Return (X, Y) of the center of cell containing provided text 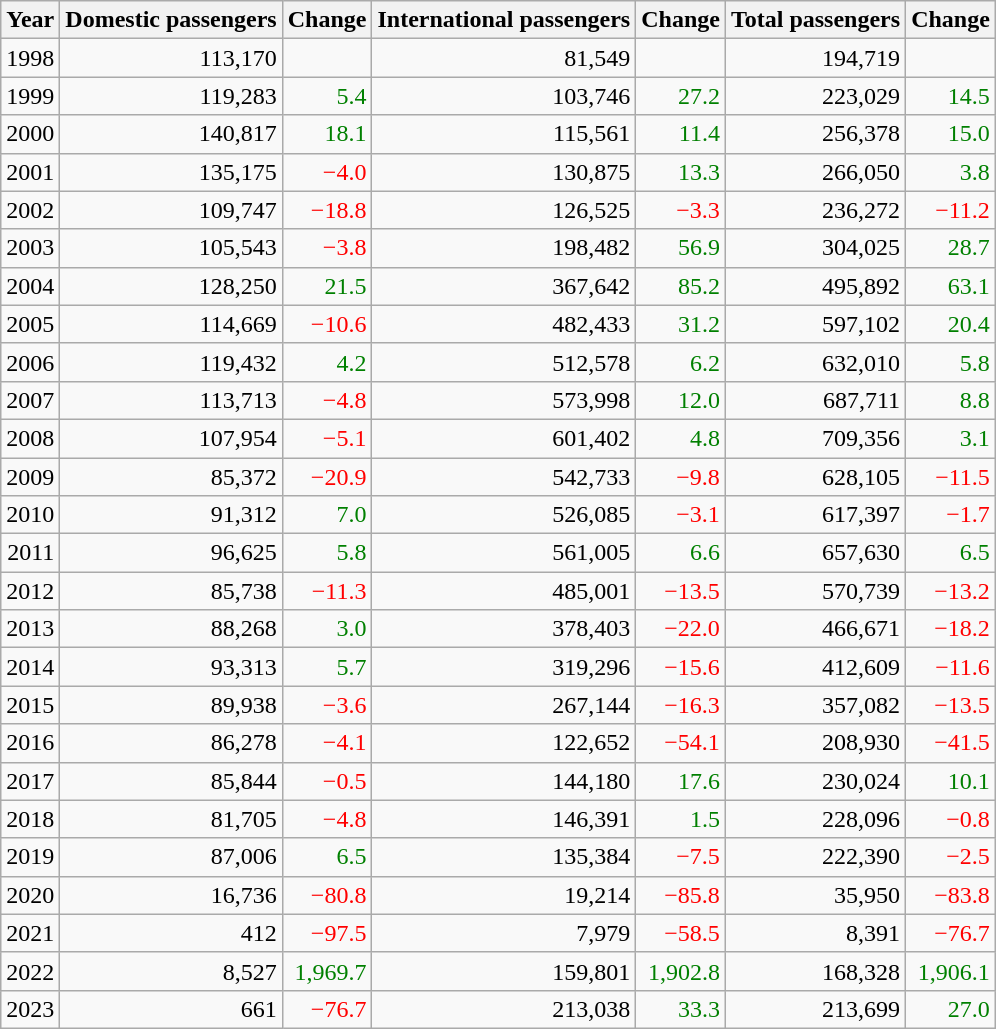
2003 (30, 248)
33.3 (681, 1009)
12.0 (681, 400)
31.2 (681, 324)
−80.8 (327, 895)
−2.5 (951, 857)
105,543 (171, 248)
7,979 (504, 933)
230,024 (815, 781)
7.0 (327, 515)
−11.6 (951, 667)
2007 (30, 400)
687,711 (815, 400)
−3.8 (327, 248)
2017 (30, 781)
−22.0 (681, 629)
2009 (30, 477)
28.7 (951, 248)
113,170 (171, 58)
6.2 (681, 362)
2016 (30, 743)
228,096 (815, 819)
Year (30, 20)
85,372 (171, 477)
96,625 (171, 553)
27.2 (681, 96)
81,549 (504, 58)
213,699 (815, 1009)
222,390 (815, 857)
542,733 (504, 477)
−11.5 (951, 477)
357,082 (815, 705)
89,938 (171, 705)
2002 (30, 210)
−3.6 (327, 705)
194,719 (815, 58)
304,025 (815, 248)
21.5 (327, 286)
−3.3 (681, 210)
3.0 (327, 629)
2021 (30, 933)
−41.5 (951, 743)
107,954 (171, 438)
319,296 (504, 667)
2000 (30, 134)
15.0 (951, 134)
485,001 (504, 591)
1998 (30, 58)
8.8 (951, 400)
412 (171, 933)
8,391 (815, 933)
27.0 (951, 1009)
119,432 (171, 362)
2014 (30, 667)
87,006 (171, 857)
146,391 (504, 819)
198,482 (504, 248)
2013 (30, 629)
561,005 (504, 553)
−1.7 (951, 515)
19,214 (504, 895)
−58.5 (681, 933)
113,713 (171, 400)
109,747 (171, 210)
35,950 (815, 895)
1999 (30, 96)
−85.8 (681, 895)
85,844 (171, 781)
2020 (30, 895)
−7.5 (681, 857)
3.8 (951, 172)
−11.3 (327, 591)
2005 (30, 324)
1.5 (681, 819)
236,272 (815, 210)
128,250 (171, 286)
601,402 (504, 438)
661 (171, 1009)
159,801 (504, 971)
−0.5 (327, 781)
10.1 (951, 781)
597,102 (815, 324)
126,525 (504, 210)
4.8 (681, 438)
Total passengers (815, 20)
Domestic passengers (171, 20)
−15.6 (681, 667)
115,561 (504, 134)
2023 (30, 1009)
56.9 (681, 248)
−5.1 (327, 438)
91,312 (171, 515)
17.6 (681, 781)
526,085 (504, 515)
1,906.1 (951, 971)
93,313 (171, 667)
266,050 (815, 172)
6.6 (681, 553)
628,105 (815, 477)
14.5 (951, 96)
−10.6 (327, 324)
88,268 (171, 629)
119,283 (171, 96)
86,278 (171, 743)
512,578 (504, 362)
−4.1 (327, 743)
2018 (30, 819)
135,384 (504, 857)
466,671 (815, 629)
1,969.7 (327, 971)
570,739 (815, 591)
2015 (30, 705)
2006 (30, 362)
2004 (30, 286)
256,378 (815, 134)
−11.2 (951, 210)
617,397 (815, 515)
3.1 (951, 438)
632,010 (815, 362)
−18.2 (951, 629)
573,998 (504, 400)
412,609 (815, 667)
5.7 (327, 667)
85,738 (171, 591)
18.1 (327, 134)
−3.1 (681, 515)
−54.1 (681, 743)
13.3 (681, 172)
378,403 (504, 629)
8,527 (171, 971)
−13.2 (951, 591)
−97.5 (327, 933)
213,038 (504, 1009)
81,705 (171, 819)
144,180 (504, 781)
4.2 (327, 362)
223,029 (815, 96)
2011 (30, 553)
2010 (30, 515)
2022 (30, 971)
−83.8 (951, 895)
135,175 (171, 172)
−0.8 (951, 819)
122,652 (504, 743)
367,642 (504, 286)
63.1 (951, 286)
709,356 (815, 438)
2008 (30, 438)
482,433 (504, 324)
495,892 (815, 286)
140,817 (171, 134)
657,630 (815, 553)
11.4 (681, 134)
−20.9 (327, 477)
−18.8 (327, 210)
267,144 (504, 705)
1,902.8 (681, 971)
2019 (30, 857)
103,746 (504, 96)
114,669 (171, 324)
16,736 (171, 895)
−4.0 (327, 172)
20.4 (951, 324)
208,930 (815, 743)
−16.3 (681, 705)
2001 (30, 172)
85.2 (681, 286)
−9.8 (681, 477)
168,328 (815, 971)
International passengers (504, 20)
5.4 (327, 96)
2012 (30, 591)
130,875 (504, 172)
